Capture the cell that displays the provided text and extract its [x, y] central coordinate. 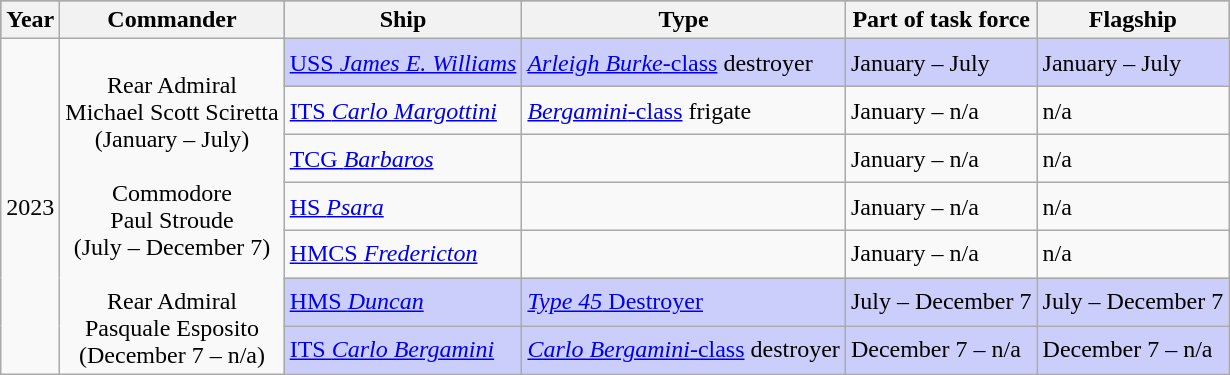
HMS Duncan [403, 302]
Year [30, 20]
Type [684, 20]
2023 [30, 206]
Ship [403, 20]
USS James E. Williams [403, 63]
HMCS Fredericton [403, 254]
Type 45 Destroyer [684, 302]
Part of task force [941, 20]
Flagship [1133, 20]
ITS Carlo Margottini [403, 111]
Bergamini-class frigate [684, 111]
ITS Carlo Bergamini [403, 350]
Arleigh Burke-class destroyer [684, 63]
Rear Admiral Michael Scott Sciretta (January – July)CommodorePaul Stroude(July – December 7) Rear Admiral Pasquale Esposito(December 7 – n/a) [172, 206]
HS Psara [403, 206]
TCG Barbaros [403, 159]
Commander [172, 20]
Carlo Bergamini-class destroyer [684, 350]
